Scan for the cell matching the given text and deliver its [x, y] coordinate at center. 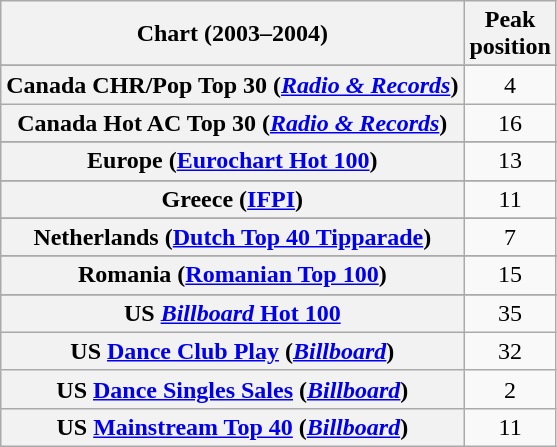
Europe (Eurochart Hot 100) [232, 161]
Peakposition [510, 34]
Chart (2003–2004) [232, 34]
32 [510, 351]
Canada Hot AC Top 30 (Radio & Records) [232, 123]
7 [510, 237]
16 [510, 123]
Greece (IFPI) [232, 199]
US Billboard Hot 100 [232, 313]
13 [510, 161]
35 [510, 313]
15 [510, 275]
US Dance Club Play (Billboard) [232, 351]
Canada CHR/Pop Top 30 (Radio & Records) [232, 85]
Netherlands (Dutch Top 40 Tipparade) [232, 237]
Romania (Romanian Top 100) [232, 275]
4 [510, 85]
US Mainstream Top 40 (Billboard) [232, 427]
US Dance Singles Sales (Billboard) [232, 389]
2 [510, 389]
